Find where the given text appears and provide that cell's center as [X, Y] coordinate. 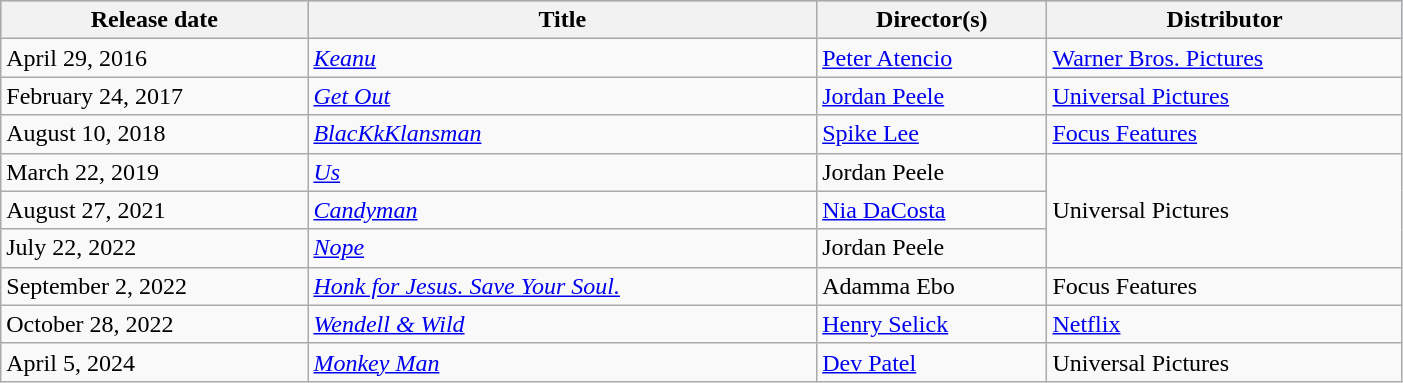
Nia DaCosta [932, 210]
March 22, 2019 [154, 172]
Adamma Ebo [932, 286]
April 29, 2016 [154, 58]
Distributor [1224, 20]
Honk for Jesus. Save Your Soul. [562, 286]
August 10, 2018 [154, 134]
Warner Bros. Pictures [1224, 58]
April 5, 2024 [154, 362]
Us [562, 172]
Peter Atencio [932, 58]
Netflix [1224, 324]
October 28, 2022 [154, 324]
Nope [562, 248]
Release date [154, 20]
Keanu [562, 58]
Get Out [562, 96]
Monkey Man [562, 362]
Title [562, 20]
February 24, 2017 [154, 96]
Spike Lee [932, 134]
August 27, 2021 [154, 210]
BlacKkKlansman [562, 134]
Director(s) [932, 20]
July 22, 2022 [154, 248]
September 2, 2022 [154, 286]
Wendell & Wild [562, 324]
Dev Patel [932, 362]
Candyman [562, 210]
Henry Selick [932, 324]
